Find where the given text appears and provide that cell's center as [x, y] coordinate. 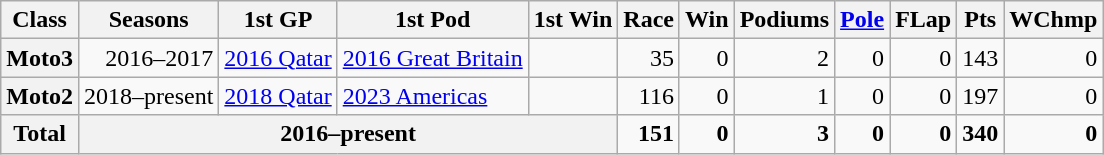
Podiums [784, 20]
Pts [980, 20]
Class [40, 20]
340 [980, 134]
1st GP [278, 20]
2016 Qatar [278, 58]
143 [980, 58]
Total [40, 134]
Moto2 [40, 96]
Seasons [148, 20]
WChmp [1054, 20]
151 [649, 134]
1 [784, 96]
2 [784, 58]
2018 Qatar [278, 96]
2018–present [148, 96]
3 [784, 134]
1st Win [573, 20]
Moto3 [40, 58]
116 [649, 96]
2016–present [348, 134]
2016–2017 [148, 58]
35 [649, 58]
197 [980, 96]
1st Pod [432, 20]
Pole [862, 20]
2016 Great Britain [432, 58]
2023 Americas [432, 96]
Race [649, 20]
FLap [924, 20]
Win [706, 20]
